Determine the (X, Y) coordinate at the center of the cell enclosing the given text.  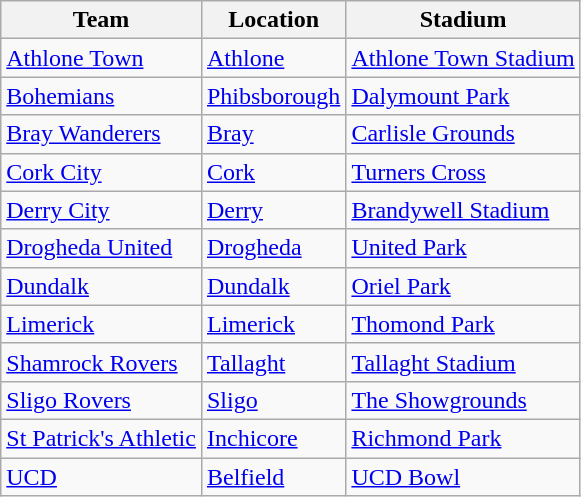
Tallaght (273, 362)
Sligo Rovers (102, 400)
Carlisle Grounds (463, 134)
Richmond Park (463, 438)
Athlone Town Stadium (463, 58)
Bray (273, 134)
Cork City (102, 172)
Belfield (273, 477)
Derry City (102, 210)
Athlone (273, 58)
St Patrick's Athletic (102, 438)
Cork (273, 172)
Phibsborough (273, 96)
Turners Cross (463, 172)
Drogheda United (102, 248)
Bray Wanderers (102, 134)
The Showgrounds (463, 400)
Tallaght Stadium (463, 362)
Stadium (463, 20)
Location (273, 20)
UCD (102, 477)
Brandywell Stadium (463, 210)
Derry (273, 210)
UCD Bowl (463, 477)
Dalymount Park (463, 96)
Inchicore (273, 438)
Team (102, 20)
Drogheda (273, 248)
Thomond Park (463, 324)
Shamrock Rovers (102, 362)
Sligo (273, 400)
Oriel Park (463, 286)
Bohemians (102, 96)
United Park (463, 248)
Athlone Town (102, 58)
